Scan for the cell matching the given text and deliver its (X, Y) coordinate at center. 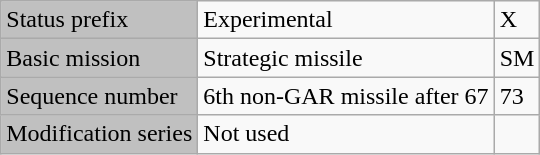
X (517, 20)
Status prefix (100, 20)
Basic mission (100, 58)
6th non-GAR missile after 67 (346, 96)
SM (517, 58)
Experimental (346, 20)
Modification series (100, 134)
73 (517, 96)
Strategic missile (346, 58)
Not used (346, 134)
Sequence number (100, 96)
